Identify which cell holds the provided text, then report its [X, Y] central coordinate. 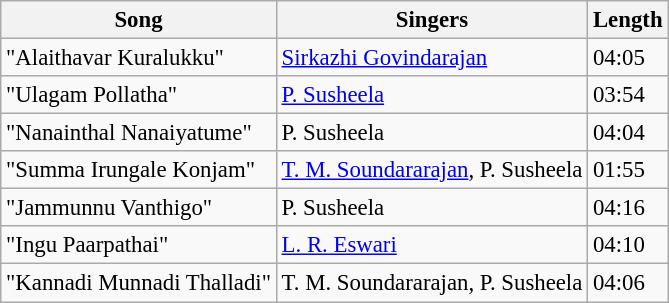
"Kannadi Munnadi Thalladi" [139, 283]
Length [628, 20]
04:05 [628, 58]
"Ulagam Pollatha" [139, 95]
"Alaithavar Kuralukku" [139, 58]
Song [139, 20]
Sirkazhi Govindarajan [432, 58]
04:10 [628, 245]
04:04 [628, 133]
Singers [432, 20]
04:16 [628, 208]
"Nanainthal Nanaiyatume" [139, 133]
"Ingu Paarpathai" [139, 245]
"Jammunnu Vanthigo" [139, 208]
"Summa Irungale Konjam" [139, 170]
04:06 [628, 283]
L. R. Eswari [432, 245]
03:54 [628, 95]
01:55 [628, 170]
